Identify which cell holds the provided text, then report its [x, y] central coordinate. 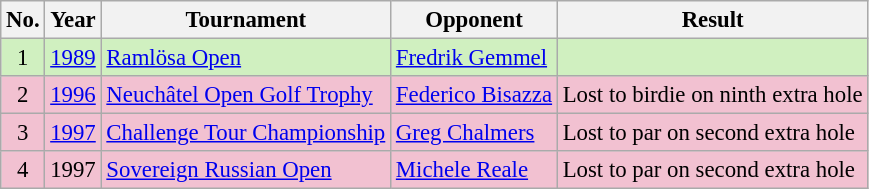
2 [23, 95]
Tournament [246, 20]
Sovereign Russian Open [246, 170]
Neuchâtel Open Golf Trophy [246, 95]
3 [23, 133]
1989 [73, 58]
4 [23, 170]
Opponent [474, 20]
Ramlösa Open [246, 58]
Result [712, 20]
1996 [73, 95]
Fredrik Gemmel [474, 58]
Federico Bisazza [474, 95]
Lost to birdie on ninth extra hole [712, 95]
Greg Chalmers [474, 133]
Michele Reale [474, 170]
No. [23, 20]
Year [73, 20]
Challenge Tour Championship [246, 133]
1 [23, 58]
